Extract the [x, y] coordinate from the center of the cell holding the provided text.  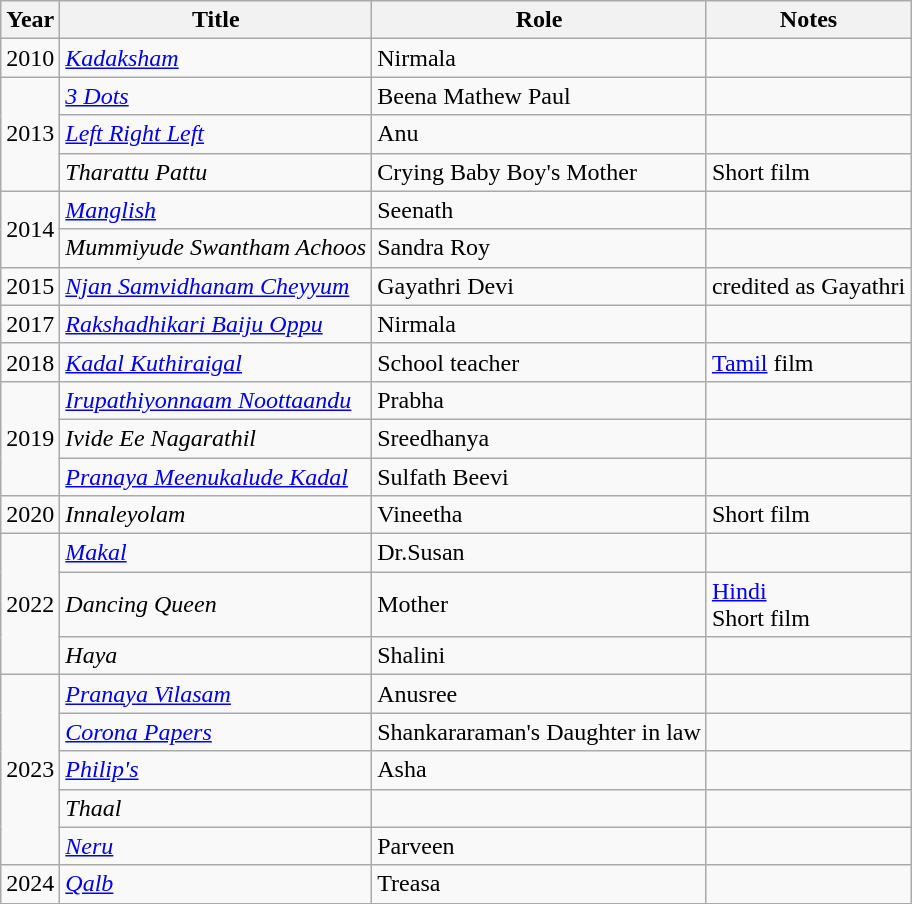
Philip's [216, 770]
Treasa [540, 884]
Beena Mathew Paul [540, 96]
Title [216, 20]
Tharattu Pattu [216, 172]
Ivide Ee Nagarathil [216, 438]
Makal [216, 553]
2022 [30, 604]
Dr.Susan [540, 553]
Shankararaman's Daughter in law [540, 732]
Corona Papers [216, 732]
2024 [30, 884]
Rakshadhikari Baiju Oppu [216, 324]
2015 [30, 286]
Thaal [216, 808]
Year [30, 20]
2023 [30, 770]
Pranaya Meenukalude Kadal [216, 477]
Sulfath Beevi [540, 477]
Prabha [540, 400]
Parveen [540, 846]
Anusree [540, 694]
Njan Samvidhanam Cheyyum [216, 286]
Irupathiyonnaam Noottaandu [216, 400]
Mother [540, 604]
Role [540, 20]
Anu [540, 134]
Sandra Roy [540, 248]
Haya [216, 656]
Neru [216, 846]
Dancing Queen [216, 604]
3 Dots [216, 96]
Qalb [216, 884]
2019 [30, 438]
2020 [30, 515]
Notes [808, 20]
2010 [30, 58]
Manglish [216, 210]
Gayathri Devi [540, 286]
Pranaya Vilasam [216, 694]
2017 [30, 324]
2018 [30, 362]
2013 [30, 134]
School teacher [540, 362]
Kadal Kuthiraigal [216, 362]
2014 [30, 229]
Sreedhanya [540, 438]
Innaleyolam [216, 515]
Shalini [540, 656]
Seenath [540, 210]
Kadaksham [216, 58]
Tamil film [808, 362]
Crying Baby Boy's Mother [540, 172]
Asha [540, 770]
Hindi Short film [808, 604]
credited as Gayathri [808, 286]
Vineetha [540, 515]
Left Right Left [216, 134]
Mummiyude Swantham Achoos [216, 248]
